Capture the cell that displays the provided text and extract its [X, Y] central coordinate. 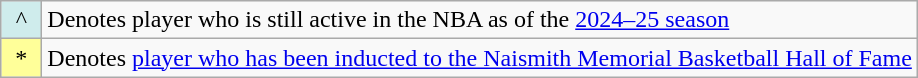
Denotes player who is still active in the NBA as of the 2024–25 season [480, 20]
Denotes player who has been inducted to the Naismith Memorial Basketball Hall of Fame [480, 58]
* [22, 58]
^ [22, 20]
